Pinpoint the cell where the given text exists, returning its [x, y] midpoint coordinate. 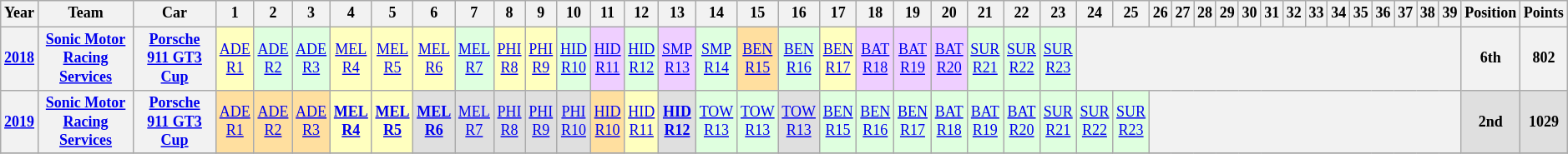
Year [20, 13]
32 [1294, 13]
22 [1022, 13]
SMPR13 [678, 58]
30 [1249, 13]
10 [574, 13]
21 [985, 13]
19 [913, 13]
37 [1406, 13]
24 [1095, 13]
17 [838, 13]
6th [1491, 58]
2018 [20, 58]
1 [235, 13]
13 [678, 13]
23 [1058, 13]
7 [474, 13]
14 [716, 13]
15 [758, 13]
36 [1383, 13]
3 [311, 13]
5 [392, 13]
18 [875, 13]
25 [1131, 13]
11 [608, 13]
26 [1161, 13]
33 [1316, 13]
4 [351, 13]
16 [798, 13]
2nd [1491, 122]
Car [175, 13]
31 [1272, 13]
35 [1361, 13]
27 [1182, 13]
9 [541, 13]
Points [1545, 13]
2 [273, 13]
12 [641, 13]
802 [1545, 58]
29 [1227, 13]
Team [85, 13]
6 [434, 13]
20 [948, 13]
38 [1428, 13]
28 [1206, 13]
Position [1491, 13]
SMPR14 [716, 58]
8 [509, 13]
34 [1339, 13]
39 [1449, 13]
1029 [1545, 122]
2019 [20, 122]
PHIR10 [574, 122]
